Search for the cell housing the specified text and yield its (X, Y) center coordinate. 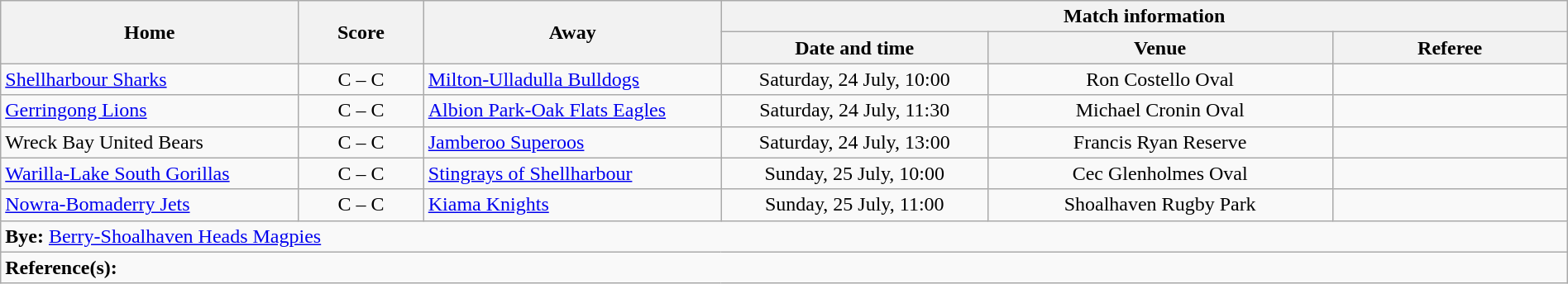
Warilla-Lake South Gorillas (150, 173)
Sunday, 25 July, 11:00 (854, 205)
Jamberoo Superoos (572, 142)
Venue (1159, 48)
Reference(s): (784, 267)
Shoalhaven Rugby Park (1159, 205)
Saturday, 24 July, 10:00 (854, 79)
Date and time (854, 48)
Sunday, 25 July, 10:00 (854, 173)
Stingrays of Shellharbour (572, 173)
Gerringong Lions (150, 111)
Score (361, 32)
Cec Glenholmes Oval (1159, 173)
Match information (1145, 17)
Bye: Berry-Shoalhaven Heads Magpies (784, 236)
Saturday, 24 July, 11:30 (854, 111)
Kiama Knights (572, 205)
Shellharbour Sharks (150, 79)
Milton-Ulladulla Bulldogs (572, 79)
Away (572, 32)
Albion Park-Oak Flats Eagles (572, 111)
Nowra-Bomaderry Jets (150, 205)
Michael Cronin Oval (1159, 111)
Saturday, 24 July, 13:00 (854, 142)
Ron Costello Oval (1159, 79)
Home (150, 32)
Wreck Bay United Bears (150, 142)
Referee (1450, 48)
Francis Ryan Reserve (1159, 142)
